Detect which cell encompasses the target text, then output its (x, y) center coordinate. 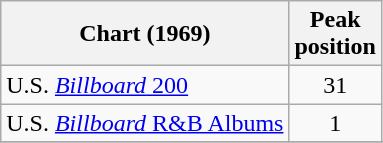
U.S. Billboard 200 (145, 85)
U.S. Billboard R&B Albums (145, 123)
31 (335, 85)
1 (335, 123)
Chart (1969) (145, 34)
Peakposition (335, 34)
